From the cell containing the given text, extract its center point as (x, y) coordinate. 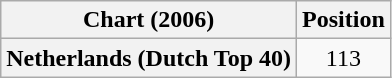
Chart (2006) (149, 20)
113 (344, 58)
Netherlands (Dutch Top 40) (149, 58)
Position (344, 20)
